Provide the (X, Y) coordinate of the cell's center where the given text is located.  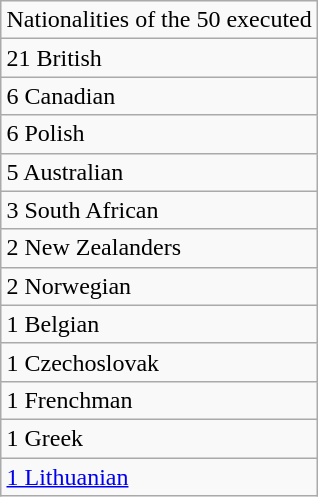
1 Frenchman (159, 400)
6 Canadian (159, 96)
5 Australian (159, 172)
21 British (159, 58)
1 Lithuanian (159, 477)
6 Polish (159, 134)
1 Greek (159, 438)
1 Belgian (159, 324)
Nationalities of the 50 executed (159, 20)
3 South African (159, 210)
2 New Zealanders (159, 248)
2 Norwegian (159, 286)
1 Czechoslovak (159, 362)
